Scan for the cell matching the given text and deliver its (x, y) coordinate at center. 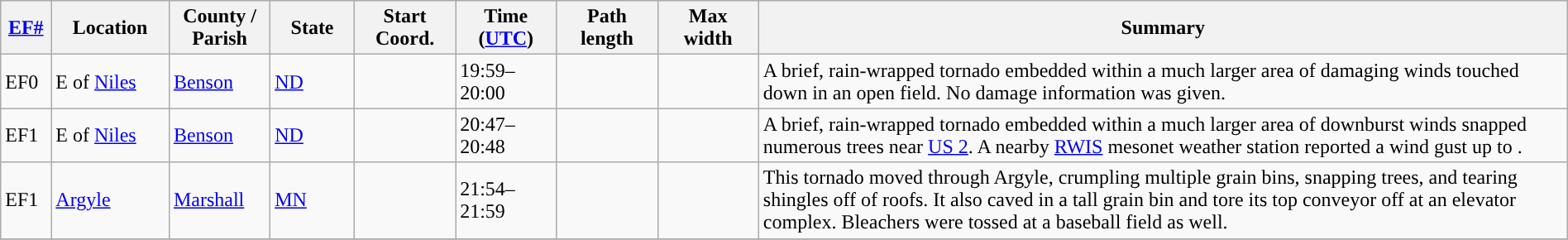
Max width (708, 28)
Argyle (111, 200)
MN (313, 200)
Marshall (219, 200)
Start Coord. (404, 28)
Summary (1163, 28)
19:59–20:00 (506, 81)
EF# (26, 28)
EF0 (26, 81)
Location (111, 28)
County / Parish (219, 28)
21:54–21:59 (506, 200)
A brief, rain-wrapped tornado embedded within a much larger area of damaging winds touched down in an open field. No damage information was given. (1163, 81)
20:47–20:48 (506, 136)
Path length (607, 28)
Time (UTC) (506, 28)
State (313, 28)
